Provide the (x, y) coordinate of the cell's center where the given text is located.  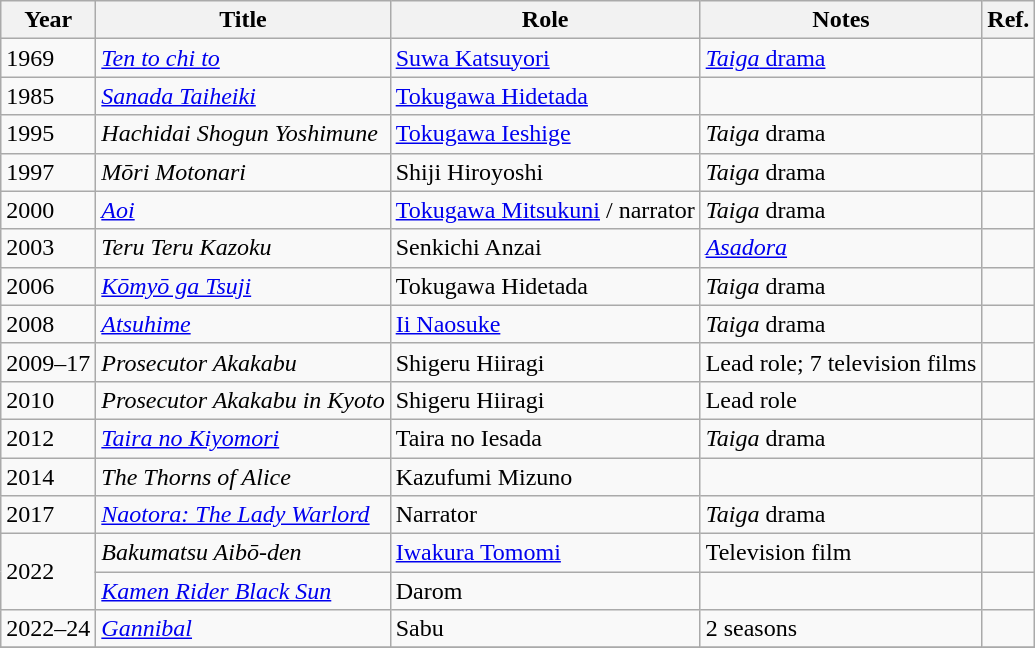
Role (545, 20)
2009–17 (48, 362)
Television film (841, 553)
2012 (48, 438)
Taira no Kiyomori (243, 438)
2022 (48, 572)
The Thorns of Alice (243, 477)
Ten to chi to (243, 58)
Notes (841, 20)
Senkichi Anzai (545, 248)
Taira no Iesada (545, 438)
Atsuhime (243, 324)
Asadora (841, 248)
2000 (48, 210)
Ii Naosuke (545, 324)
Year (48, 20)
Naotora: The Lady Warlord (243, 515)
Hachidai Shogun Yoshimune (243, 134)
1997 (48, 172)
2003 (48, 248)
Suwa Katsuyori (545, 58)
2010 (48, 400)
Teru Teru Kazoku (243, 248)
Lead role (841, 400)
2022–24 (48, 629)
2017 (48, 515)
Narrator (545, 515)
Kamen Rider Black Sun (243, 591)
Prosecutor Akakabu (243, 362)
2006 (48, 286)
Kazufumi Mizuno (545, 477)
Prosecutor Akakabu in Kyoto (243, 400)
1969 (48, 58)
Bakumatsu Aibō-den (243, 553)
2014 (48, 477)
Aoi (243, 210)
Shiji Hiroyoshi (545, 172)
Title (243, 20)
1995 (48, 134)
Ref. (1008, 20)
Lead role; 7 television films (841, 362)
Tokugawa Mitsukuni / narrator (545, 210)
Sanada Taiheiki (243, 96)
Darom (545, 591)
1985 (48, 96)
Kōmyō ga Tsuji (243, 286)
Sabu (545, 629)
2 seasons (841, 629)
Mōri Motonari (243, 172)
Gannibal (243, 629)
Iwakura Tomomi (545, 553)
Tokugawa Ieshige (545, 134)
2008 (48, 324)
